Return the (x, y) coordinate for the center point of the cell that contains the specified text.  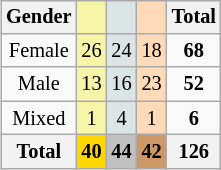
52 (194, 84)
40 (91, 152)
13 (91, 84)
23 (152, 84)
42 (152, 152)
6 (194, 118)
Female (38, 51)
18 (152, 51)
Male (38, 84)
16 (122, 84)
4 (122, 118)
24 (122, 51)
44 (122, 152)
Mixed (38, 118)
26 (91, 51)
126 (194, 152)
68 (194, 51)
Gender (38, 17)
